For the text-containing cell, return its midpoint in (x, y) coordinate format. 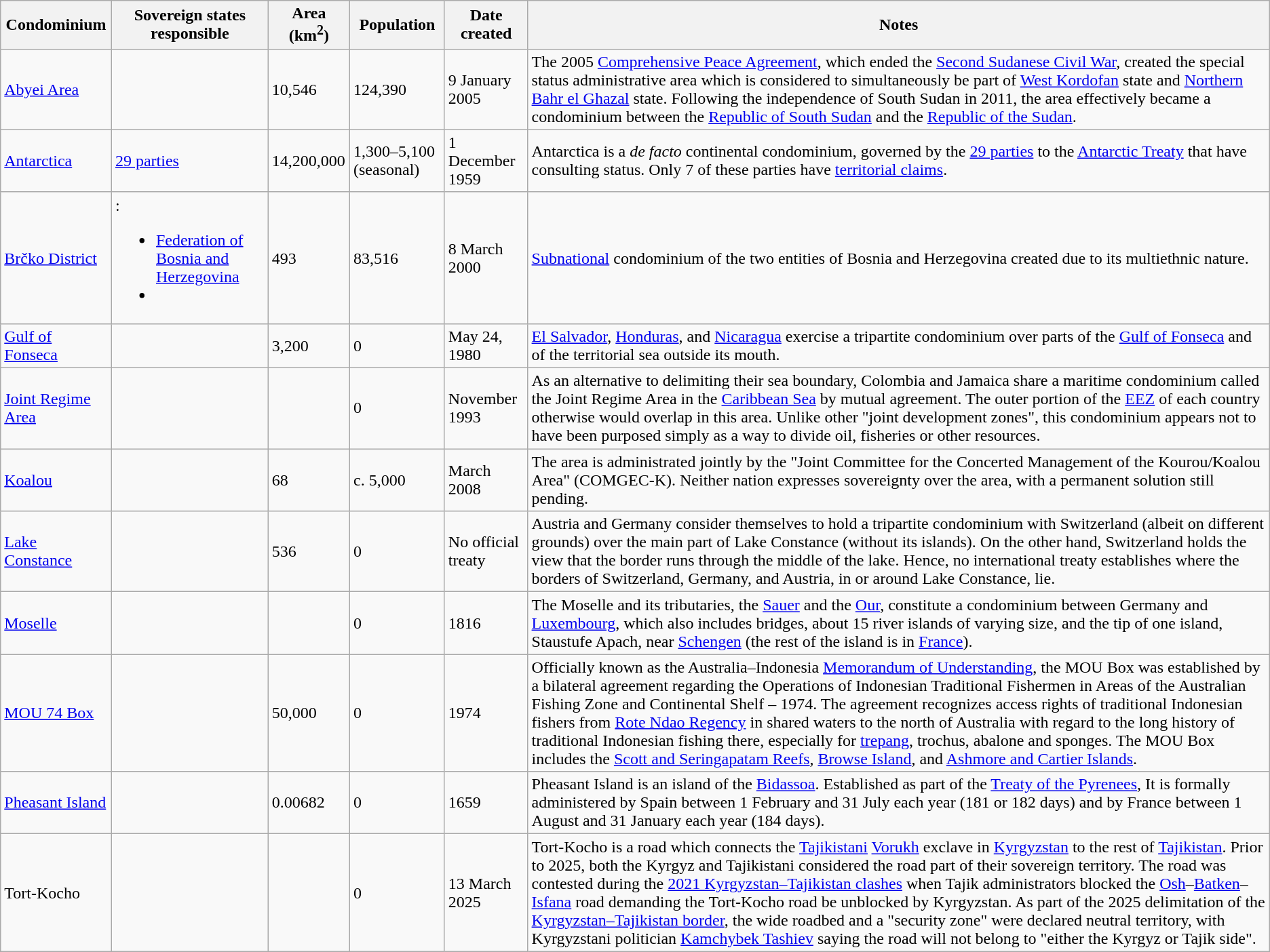
Koalou (56, 480)
536 (309, 552)
No official treaty (486, 552)
Gulf of Fonseca (56, 346)
493 (309, 258)
Pheasant Island (56, 803)
13 March 2025 (486, 892)
9 January 2005 (486, 90)
10,546 (309, 90)
Date created (486, 25)
Tort-Kocho (56, 892)
May 24, 1980 (486, 346)
Brčko District (56, 258)
68 (309, 480)
Area (km2) (309, 25)
1974 (486, 713)
November 1993 (486, 408)
1816 (486, 623)
Antarctica (56, 161)
MOU 74 Box (56, 713)
29 parties (190, 161)
Joint Regime Area (56, 408)
Sovereign states responsible (190, 25)
Population (398, 25)
0.00682 (309, 803)
50,000 (309, 713)
124,390 (398, 90)
1659 (486, 803)
14,200,000 (309, 161)
Abyei Area (56, 90)
Subnational condominium of the two entities of Bosnia and Herzegovina created due to its multiethnic nature. (898, 258)
1,300–5,100 (seasonal) (398, 161)
3,200 (309, 346)
:Federation of Bosnia and Herzegovina (190, 258)
March 2008 (486, 480)
Moselle (56, 623)
83,516 (398, 258)
8 March 2000 (486, 258)
Notes (898, 25)
1 December 1959 (486, 161)
c. 5,000 (398, 480)
Condominium (56, 25)
Lake Constance (56, 552)
